Provide the (x, y) coordinate of the cell's center where the given text is located.  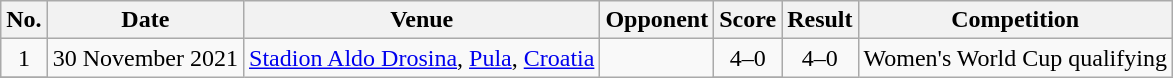
Women's World Cup qualifying (1015, 58)
30 November 2021 (145, 58)
Score (748, 20)
Opponent (657, 20)
Competition (1015, 20)
Stadion Aldo Drosina, Pula, Croatia (422, 58)
1 (24, 58)
Result (820, 20)
Date (145, 20)
Venue (422, 20)
No. (24, 20)
